From the cell containing the given text, extract its center point as (x, y) coordinate. 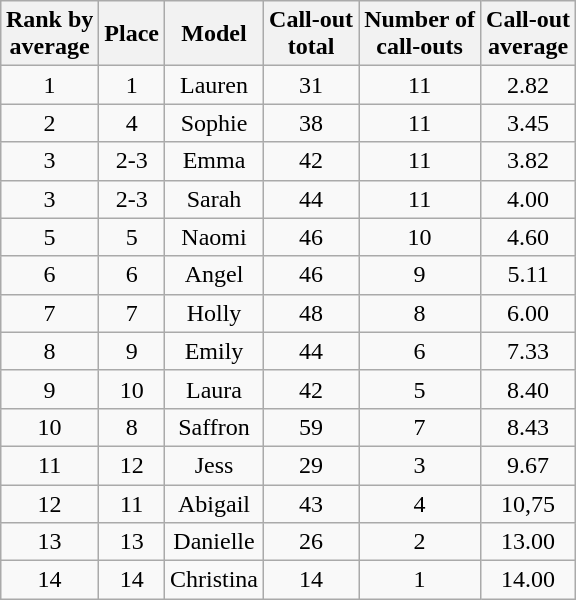
2.82 (528, 85)
Place (132, 34)
Rank byaverage (49, 34)
Call-outaverage (528, 34)
Emma (214, 161)
4.60 (528, 237)
5.11 (528, 275)
4.00 (528, 199)
9.67 (528, 465)
Sophie (214, 123)
29 (312, 465)
8.43 (528, 427)
8.40 (528, 389)
Emily (214, 351)
Naomi (214, 237)
Number ofcall-outs (420, 34)
26 (312, 542)
Jess (214, 465)
14.00 (528, 580)
Lauren (214, 85)
Model (214, 34)
Christina (214, 580)
3.82 (528, 161)
13.00 (528, 542)
Laura (214, 389)
6.00 (528, 313)
Abigail (214, 503)
Sarah (214, 199)
59 (312, 427)
43 (312, 503)
Holly (214, 313)
3.45 (528, 123)
38 (312, 123)
31 (312, 85)
Angel (214, 275)
7.33 (528, 351)
Saffron (214, 427)
Danielle (214, 542)
48 (312, 313)
10,75 (528, 503)
Call-outtotal (312, 34)
